Pinpoint the cell where the given text exists, returning its [x, y] midpoint coordinate. 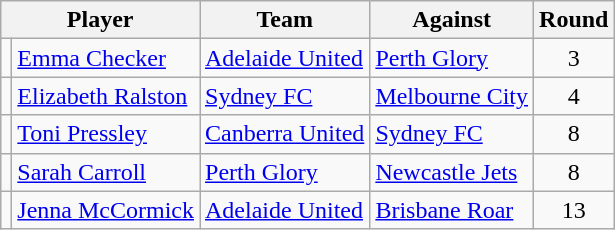
Toni Pressley [106, 134]
Melbourne City [452, 96]
Brisbane Roar [452, 210]
Round [574, 20]
Player [100, 20]
Sarah Carroll [106, 172]
Against [452, 20]
Emma Checker [106, 58]
13 [574, 210]
4 [574, 96]
Canberra United [285, 134]
3 [574, 58]
Team [285, 20]
Elizabeth Ralston [106, 96]
Newcastle Jets [452, 172]
Jenna McCormick [106, 210]
